Pinpoint the cell where the given text exists, returning its [x, y] midpoint coordinate. 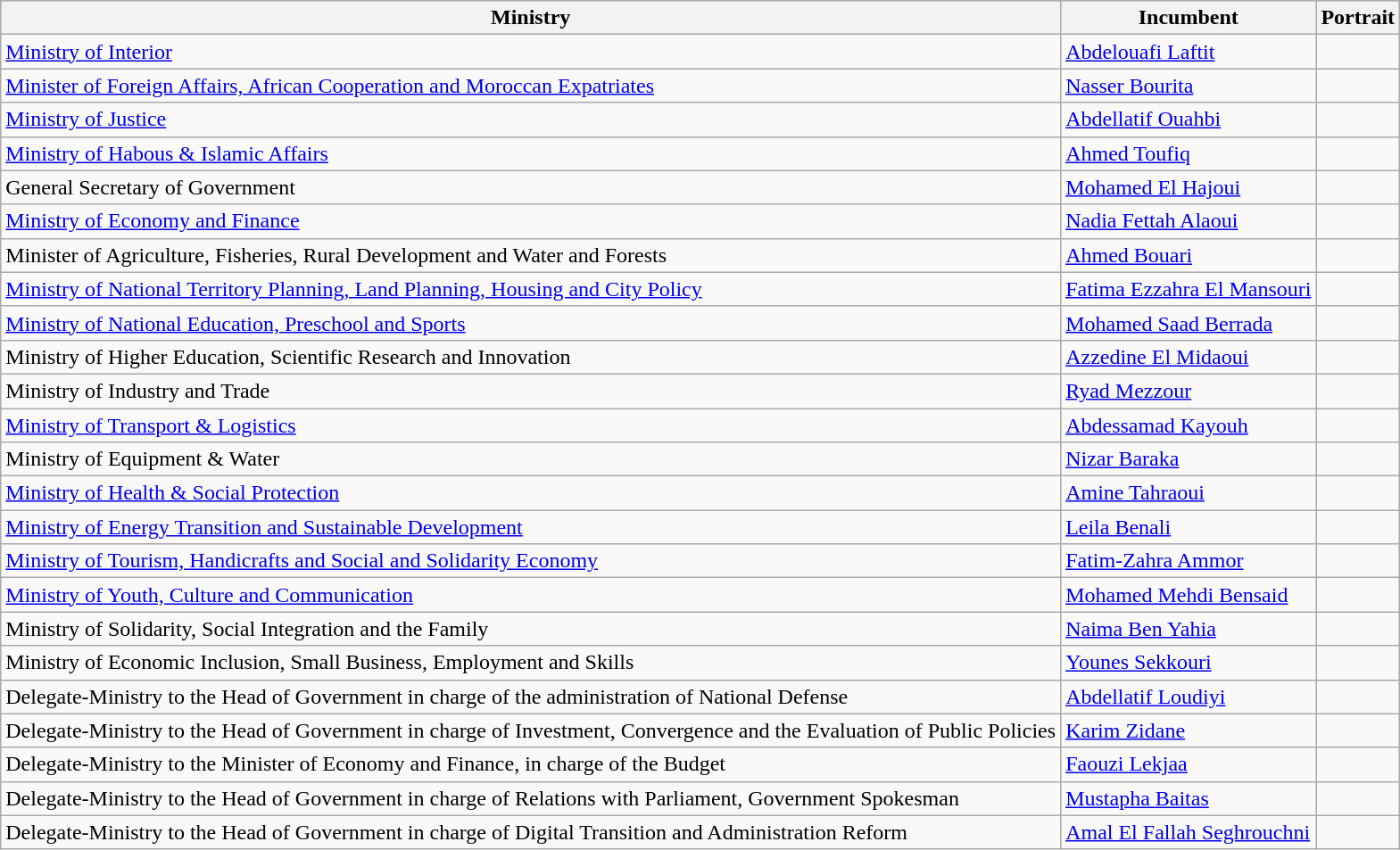
Fatima Ezzahra El Mansouri [1189, 289]
Ministry of Industry and Trade [531, 391]
Amal El Fallah Seghrouchni [1189, 832]
Abdelouafi Laftit [1189, 52]
Mustapha Baitas [1189, 798]
Abdellatif Ouahbi [1189, 120]
Delegate-Ministry to the Head of Government in charge of Relations with Parliament, Government Spokesman [531, 798]
Ministry of Economy and Finance [531, 221]
Mohamed Saad Berrada [1189, 323]
Incumbent [1189, 18]
Minister of Foreign Affairs, African Cooperation and Moroccan Expatriates [531, 86]
Delegate-Ministry to the Head of Government in charge of Investment, Convergence and the Evaluation of Public Policies [531, 730]
Ministry of Transport & Logistics [531, 425]
Delegate-Ministry to the Head of Government in charge of the administration of National Defense [531, 697]
General Secretary of Government [531, 187]
Ministry of Equipment & Water [531, 459]
Ministry [531, 18]
Ryad Mezzour [1189, 391]
Younes Sekkouri [1189, 663]
Ahmed Bouari [1189, 255]
Abdessamad Kayouh [1189, 425]
Faouzi Lekjaa [1189, 764]
Ministry of Higher Education, Scientific Research and Innovation [531, 357]
Ministry of Tourism, Handicrafts and Social and Solidarity Economy [531, 561]
Delegate-Ministry to the Head of Government in charge of Digital Transition and Administration Reform [531, 832]
Delegate-Ministry to the Minister of Economy and Finance, in charge of the Budget [531, 764]
Nizar Baraka [1189, 459]
Ministry of National Territory Planning, Land Planning, Housing and City Policy [531, 289]
Ministry of Solidarity, Social Integration and the Family [531, 629]
Azzedine El Midaoui [1189, 357]
Ahmed Toufiq [1189, 153]
Amine Tahraoui [1189, 493]
Ministry of Economic Inclusion, Small Business, Employment and Skills [531, 663]
Portrait [1358, 18]
Naima Ben Yahia [1189, 629]
Ministry of Interior [531, 52]
Abdellatif Loudiyi [1189, 697]
Nadia Fettah Alaoui [1189, 221]
Mohamed Mehdi Bensaid [1189, 595]
Ministry of Justice [531, 120]
Nasser Bourita [1189, 86]
Minister of Agriculture, Fisheries, Rural Development and Water and Forests [531, 255]
Karim Zidane [1189, 730]
Ministry of Energy Transition and Sustainable Development [531, 527]
Leila Benali [1189, 527]
Ministry of Youth, Culture and Communication [531, 595]
Ministry of National Education, Preschool and Sports [531, 323]
Ministry of Health & Social Protection [531, 493]
Fatim-Zahra Ammor [1189, 561]
Ministry of Habous & Islamic Affairs [531, 153]
Mohamed El Hajoui [1189, 187]
